Capture the cell that displays the provided text and extract its [X, Y] central coordinate. 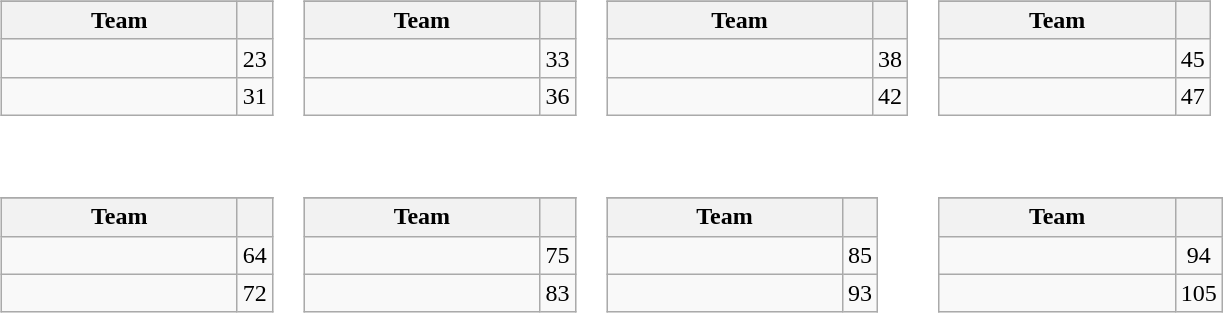
105 [1198, 293]
23 [254, 58]
64 [254, 255]
85 [860, 255]
36 [558, 96]
47 [1192, 96]
45 [1192, 58]
33 [558, 58]
38 [890, 58]
72 [254, 293]
75 [558, 255]
94 [1198, 255]
93 [860, 293]
83 [558, 293]
31 [254, 96]
42 [890, 96]
